From the cell containing the given text, extract its center point as [x, y] coordinate. 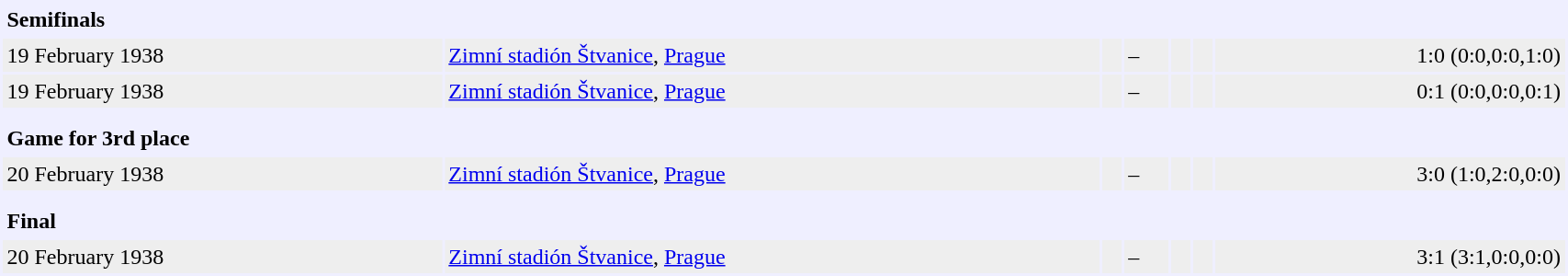
Semifinals [222, 19]
1:0 (0:0,0:0,1:0) [1389, 55]
3:1 (3:1,0:0,0:0) [1389, 257]
0:1 (0:0,0:0,0:1) [1389, 91]
3:0 (1:0,2:0,0:0) [1389, 174]
Game for 3rd place [222, 138]
Final [222, 221]
